Extract the [x, y] coordinate from the center of the cell holding the provided text.  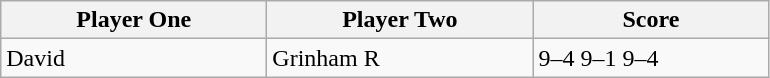
Grinham R [400, 58]
Player Two [400, 20]
Score [651, 20]
David [134, 58]
Player One [134, 20]
9–4 9–1 9–4 [651, 58]
